Determine the (X, Y) coordinate at the center of the cell enclosing the given text.  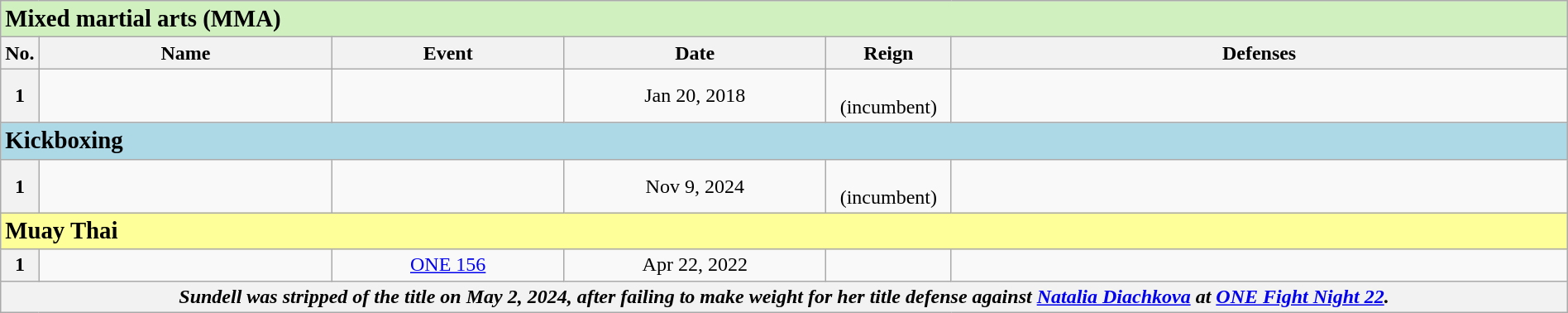
Date (695, 53)
Event (448, 53)
Defenses (1259, 53)
Jan 20, 2018 (695, 96)
ONE 156 (448, 265)
No. (20, 53)
Name (185, 53)
Muay Thai (784, 231)
Reign (888, 53)
Nov 9, 2024 (695, 185)
Apr 22, 2022 (695, 265)
Mixed martial arts (MMA) (784, 19)
Kickboxing (784, 141)
Sundell was stripped of the title on May 2, 2024, after failing to make weight for her title defense against Natalia Diachkova at ONE Fight Night 22. (784, 296)
